For the text-containing cell, return its midpoint in (X, Y) coordinate format. 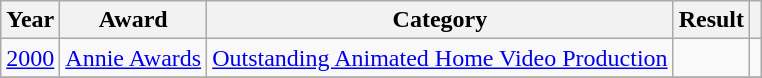
2000 (30, 58)
Annie Awards (134, 58)
Year (30, 20)
Category (440, 20)
Outstanding Animated Home Video Production (440, 58)
Result (711, 20)
Award (134, 20)
